From the cell containing the given text, extract its center point as [X, Y] coordinate. 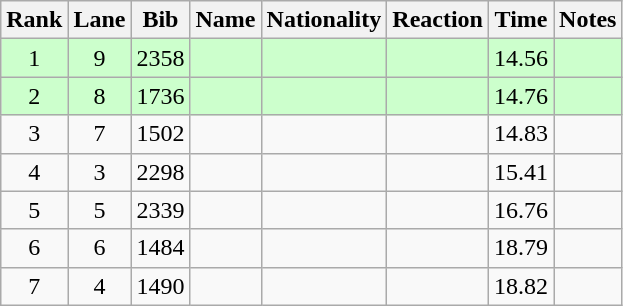
Nationality [324, 20]
9 [100, 58]
2 [34, 96]
Reaction [438, 20]
16.76 [520, 210]
Name [226, 20]
14.56 [520, 58]
1 [34, 58]
2358 [160, 58]
Rank [34, 20]
18.82 [520, 286]
14.83 [520, 134]
1490 [160, 286]
Notes [588, 20]
1502 [160, 134]
Time [520, 20]
Lane [100, 20]
Bib [160, 20]
1736 [160, 96]
1484 [160, 248]
15.41 [520, 172]
2339 [160, 210]
18.79 [520, 248]
8 [100, 96]
14.76 [520, 96]
2298 [160, 172]
